Capture the cell that displays the provided text and extract its [X, Y] central coordinate. 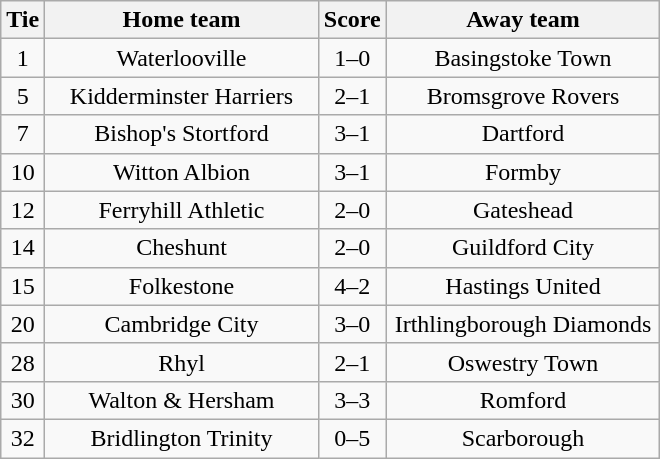
Tie [23, 20]
12 [23, 210]
30 [23, 400]
Cheshunt [182, 248]
Scarborough [523, 438]
Waterlooville [182, 58]
1–0 [352, 58]
Bromsgrove Rovers [523, 96]
1 [23, 58]
Witton Albion [182, 172]
Guildford City [523, 248]
20 [23, 324]
3–3 [352, 400]
Away team [523, 20]
Home team [182, 20]
Hastings United [523, 286]
10 [23, 172]
Rhyl [182, 362]
14 [23, 248]
7 [23, 134]
4–2 [352, 286]
Ferryhill Athletic [182, 210]
Formby [523, 172]
32 [23, 438]
15 [23, 286]
Gateshead [523, 210]
Oswestry Town [523, 362]
Irthlingborough Diamonds [523, 324]
Romford [523, 400]
28 [23, 362]
Score [352, 20]
Kidderminster Harriers [182, 96]
3–0 [352, 324]
Bridlington Trinity [182, 438]
Basingstoke Town [523, 58]
0–5 [352, 438]
Dartford [523, 134]
Cambridge City [182, 324]
Folkestone [182, 286]
5 [23, 96]
Walton & Hersham [182, 400]
Bishop's Stortford [182, 134]
